Identify which cell holds the provided text, then report its (X, Y) central coordinate. 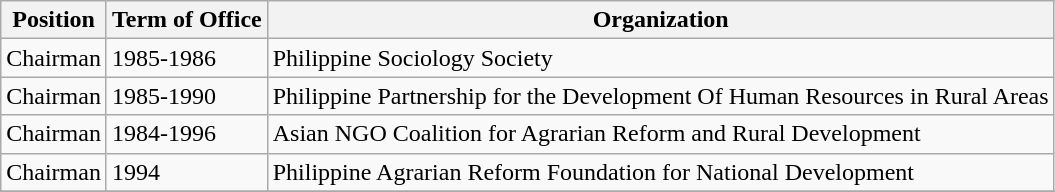
1994 (186, 172)
Organization (660, 20)
Philippine Partnership for the Development Of Human Resources in Rural Areas (660, 96)
1985-1986 (186, 58)
Position (54, 20)
Philippine Agrarian Reform Foundation for National Development (660, 172)
1984-1996 (186, 134)
Philippine Sociology Society (660, 58)
Asian NGO Coalition for Agrarian Reform and Rural Development (660, 134)
Term of Office (186, 20)
1985-1990 (186, 96)
